Output the [x, y] coordinate of the center of the cell containing the given text.  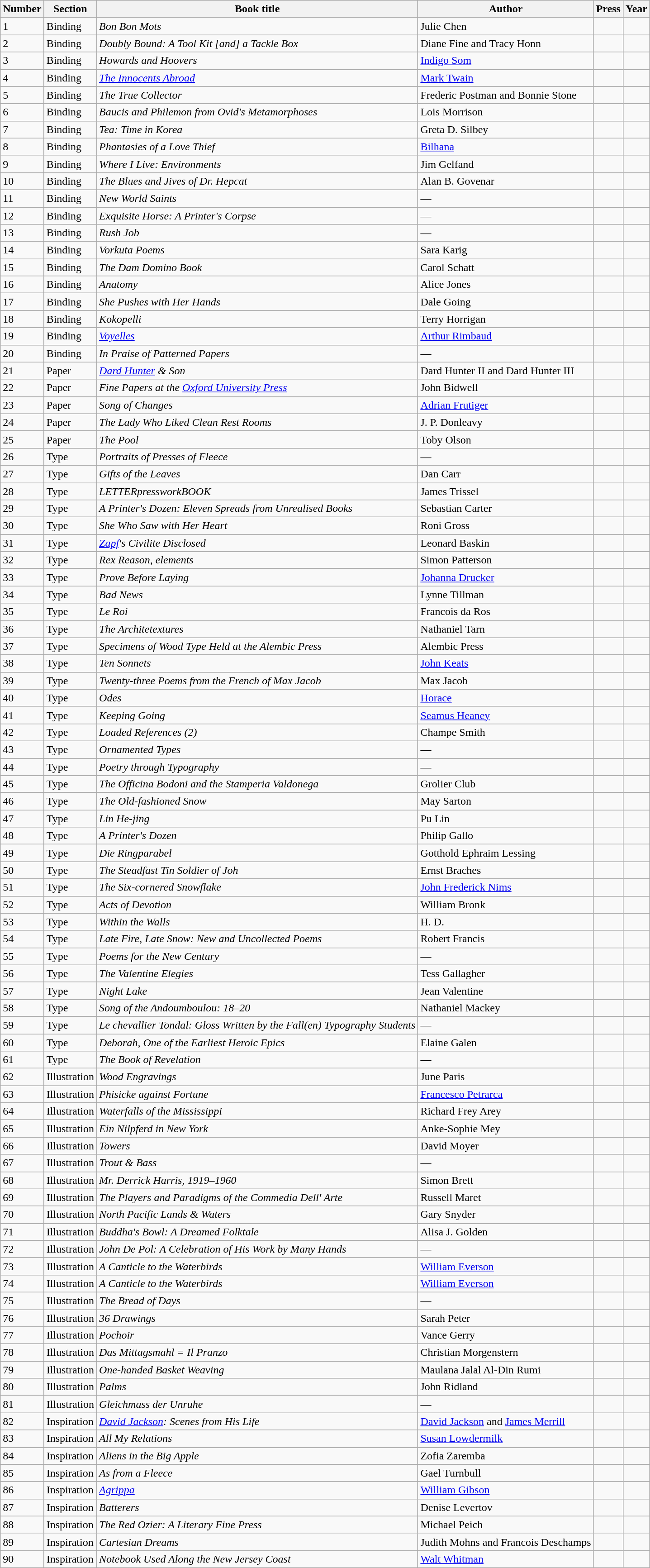
55 [22, 956]
Number [22, 9]
72 [22, 1249]
46 [22, 801]
The Book of Revelation [257, 1060]
Simon Patterson [506, 560]
87 [22, 1507]
21 [22, 371]
Song of the Andoumboulou: 18–20 [257, 1008]
27 [22, 474]
Alice Jones [506, 285]
Buddha's Bowl: A Dreamed Folktale [257, 1232]
Aliens in the Big Apple [257, 1456]
Tea: Time in Korea [257, 129]
As from a Fleece [257, 1473]
5 [22, 95]
Exquisite Horse: A Printer's Corpse [257, 216]
Le Roi [257, 612]
Nathaniel Mackey [506, 1008]
41 [22, 715]
Russell Maret [506, 1197]
12 [22, 216]
William Bronk [506, 905]
Lois Morrison [506, 112]
Bon Bon Mots [257, 26]
74 [22, 1283]
Portraits of Presses of Fleece [257, 457]
Poems for the New Century [257, 956]
43 [22, 749]
The Red Ozier: A Literary Fine Press [257, 1525]
Denise Levertov [506, 1507]
Terry Horrigan [506, 319]
Richard Frey Arey [506, 1111]
80 [22, 1387]
Sara Karig [506, 250]
Indigo Som [506, 61]
The Architetextures [257, 629]
Jim Gelfand [506, 164]
58 [22, 1008]
66 [22, 1146]
51 [22, 887]
19 [22, 336]
78 [22, 1353]
76 [22, 1318]
Leonard Baskin [506, 543]
June Paris [506, 1077]
42 [22, 732]
North Pacific Lands & Waters [257, 1215]
Alisa J. Golden [506, 1232]
The Players and Paradigms of the Commedia Dell' Arte [257, 1197]
Year [636, 9]
The Old-fashioned Snow [257, 801]
Vance Gerry [506, 1335]
Where I Live: Environments [257, 164]
Walt Whitman [506, 1559]
Batterers [257, 1507]
Lin He-jing [257, 819]
Ten Sonnets [257, 663]
26 [22, 457]
John Bidwell [506, 388]
Toby Olson [506, 439]
Philip Gallo [506, 836]
She Who Saw with Her Heart [257, 526]
Bad News [257, 595]
16 [22, 285]
May Sarton [506, 801]
The Innocents Abroad [257, 78]
The Bread of Days [257, 1301]
37 [22, 646]
Gleichmass der Unruhe [257, 1404]
Towers [257, 1146]
Mark Twain [506, 78]
Agrippa [257, 1490]
8 [22, 147]
Specimens of Wood Type Held at the Alembic Press [257, 646]
Dan Carr [506, 474]
Lynne Tillman [506, 595]
Nathaniel Tarn [506, 629]
75 [22, 1301]
Baucis and Philemon from Ovid's Metamorphoses [257, 112]
Ornamented Types [257, 749]
Zofia Zaremba [506, 1456]
She Pushes with Her Hands [257, 302]
56 [22, 973]
47 [22, 819]
Pochoir [257, 1335]
82 [22, 1421]
The Officina Bodoni and the Stamperia Valdonega [257, 784]
The Six-cornered Snowflake [257, 887]
Dard Hunter & Son [257, 371]
Greta D. Silbey [506, 129]
Simon Brett [506, 1180]
Grolier Club [506, 784]
53 [22, 922]
Julie Chen [506, 26]
Sarah Peter [506, 1318]
11 [22, 198]
32 [22, 560]
Twenty-three Poems from the French of Max Jacob [257, 681]
10 [22, 181]
Phisicke against Fortune [257, 1094]
40 [22, 698]
62 [22, 1077]
59 [22, 1025]
The Pool [257, 439]
22 [22, 388]
Odes [257, 698]
4 [22, 78]
The True Collector [257, 95]
Diane Fine and Tracy Honn [506, 43]
The Valentine Elegies [257, 973]
James Trissel [506, 491]
Song of Changes [257, 405]
52 [22, 905]
William Gibson [506, 1490]
Gael Turnbull [506, 1473]
60 [22, 1042]
The Blues and Jives of Dr. Hepcat [257, 181]
Robert Francis [506, 939]
Phantasies of a Love Thief [257, 147]
Sebastian Carter [506, 509]
35 [22, 612]
Ein Nilpferd in New York [257, 1129]
Pu Lin [506, 819]
Book title [257, 9]
Zapf's Civilite Disclosed [257, 543]
John Ridland [506, 1387]
Gifts of the Leaves [257, 474]
Francesco Petrarca [506, 1094]
Anke-Sophie Mey [506, 1129]
18 [22, 319]
Carol Schatt [506, 267]
49 [22, 853]
33 [22, 577]
28 [22, 491]
50 [22, 870]
2 [22, 43]
Anatomy [257, 285]
45 [22, 784]
20 [22, 353]
Arthur Rimbaud [506, 336]
86 [22, 1490]
Fine Papers at the Oxford University Press [257, 388]
84 [22, 1456]
Christian Morgenstern [506, 1353]
64 [22, 1111]
6 [22, 112]
Cartesian Dreams [257, 1542]
34 [22, 595]
Johanna Drucker [506, 577]
77 [22, 1335]
1 [22, 26]
23 [22, 405]
The Dam Domino Book [257, 267]
Loaded References (2) [257, 732]
Max Jacob [506, 681]
25 [22, 439]
Alan B. Govenar [506, 181]
Within the Walls [257, 922]
Jean Valentine [506, 991]
73 [22, 1266]
85 [22, 1473]
7 [22, 129]
Press [608, 9]
68 [22, 1180]
Le chevallier Tondal: Gloss Written by the Fall(en) Typography Students [257, 1025]
15 [22, 267]
H. D. [506, 922]
36 Drawings [257, 1318]
88 [22, 1525]
90 [22, 1559]
Night Lake [257, 991]
13 [22, 233]
Wood Engravings [257, 1077]
Howards and Hoovers [257, 61]
65 [22, 1129]
A Printer's Dozen: Eleven Spreads from Unrealised Books [257, 509]
Adrian Frutiger [506, 405]
Horace [506, 698]
Acts of Devotion [257, 905]
Gary Snyder [506, 1215]
J. P. Donleavy [506, 422]
Palms [257, 1387]
Gotthold Ephraim Lessing [506, 853]
Ernst Braches [506, 870]
Rush Job [257, 233]
John Frederick Nims [506, 887]
17 [22, 302]
Author [506, 9]
81 [22, 1404]
57 [22, 991]
New World Saints [257, 198]
89 [22, 1542]
Das Mittagsmahl = Il Pranzo [257, 1353]
Trout & Bass [257, 1163]
54 [22, 939]
63 [22, 1094]
John Keats [506, 663]
Section [70, 9]
LETTERpressworkBOOK [257, 491]
Mr. Derrick Harris, 1919–1960 [257, 1180]
Susan Lowdermilk [506, 1439]
83 [22, 1439]
Voyelles [257, 336]
79 [22, 1370]
31 [22, 543]
67 [22, 1163]
Michael Peich [506, 1525]
John De Pol: A Celebration of His Work by Many Hands [257, 1249]
Die Ringparabel [257, 853]
One-handed Basket Weaving [257, 1370]
The Lady Who Liked Clean Rest Rooms [257, 422]
24 [22, 422]
Francois da Ros [506, 612]
David Jackson: Scenes from His Life [257, 1421]
69 [22, 1197]
Keeping Going [257, 715]
Waterfalls of the Mississippi [257, 1111]
Deborah, One of the Earliest Heroic Epics [257, 1042]
61 [22, 1060]
38 [22, 663]
Elaine Galen [506, 1042]
14 [22, 250]
Dale Going [506, 302]
Maulana Jalal Al-Din Rumi [506, 1370]
Dard Hunter II and Dard Hunter III [506, 371]
Judith Mohns and Francois Deschamps [506, 1542]
36 [22, 629]
David Moyer [506, 1146]
Notebook Used Along the New Jersey Coast [257, 1559]
Seamus Heaney [506, 715]
In Praise of Patterned Papers [257, 353]
48 [22, 836]
30 [22, 526]
Prove Before Laying [257, 577]
A Printer's Dozen [257, 836]
Vorkuta Poems [257, 250]
Roni Gross [506, 526]
Rex Reason, elements [257, 560]
Tess Gallagher [506, 973]
9 [22, 164]
David Jackson and James Merrill [506, 1421]
29 [22, 509]
Late Fire, Late Snow: New and Uncollected Poems [257, 939]
All My Relations [257, 1439]
39 [22, 681]
44 [22, 767]
70 [22, 1215]
3 [22, 61]
Poetry through Typography [257, 767]
Alembic Press [506, 646]
Doubly Bound: A Tool Kit [and] a Tackle Box [257, 43]
Frederic Postman and Bonnie Stone [506, 95]
The Steadfast Tin Soldier of Joh [257, 870]
Kokopelli [257, 319]
Champe Smith [506, 732]
Bilhana [506, 147]
71 [22, 1232]
